From the cell containing the given text, extract its center point as (x, y) coordinate. 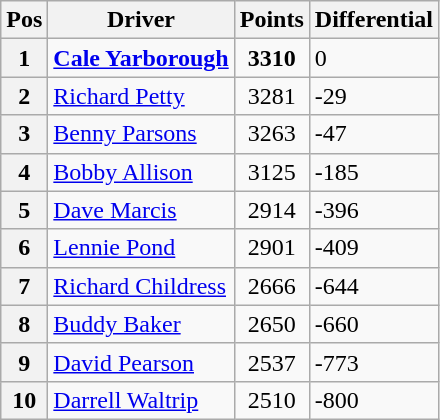
2914 (272, 210)
Bobby Allison (141, 172)
-396 (374, 210)
7 (24, 286)
-29 (374, 96)
-644 (374, 286)
0 (374, 58)
Cale Yarborough (141, 58)
3263 (272, 134)
2 (24, 96)
8 (24, 324)
2666 (272, 286)
Points (272, 20)
2537 (272, 362)
Lennie Pond (141, 248)
5 (24, 210)
10 (24, 400)
-660 (374, 324)
-185 (374, 172)
1 (24, 58)
2510 (272, 400)
-800 (374, 400)
3281 (272, 96)
Richard Childress (141, 286)
Pos (24, 20)
-47 (374, 134)
David Pearson (141, 362)
3 (24, 134)
2901 (272, 248)
Darrell Waltrip (141, 400)
2650 (272, 324)
3125 (272, 172)
Richard Petty (141, 96)
Benny Parsons (141, 134)
-409 (374, 248)
Differential (374, 20)
4 (24, 172)
Driver (141, 20)
-773 (374, 362)
Buddy Baker (141, 324)
6 (24, 248)
3310 (272, 58)
Dave Marcis (141, 210)
9 (24, 362)
